Find where the given text appears and provide that cell's center as (X, Y) coordinate. 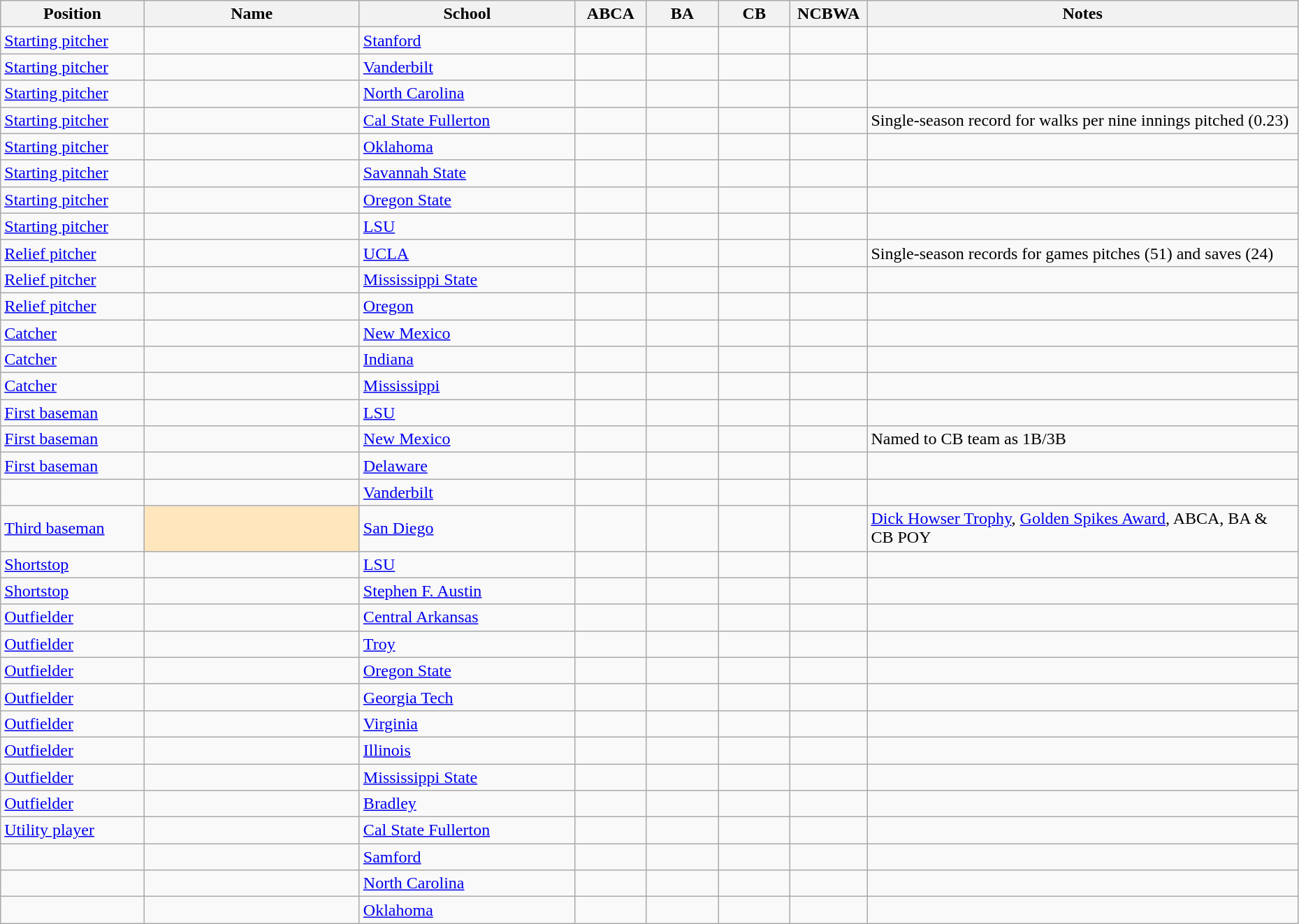
UCLA (467, 253)
Mississippi (467, 386)
Dick Howser Trophy, Golden Spikes Award, ABCA, BA & CB POY (1082, 528)
Name (252, 14)
CB (755, 14)
Third baseman (73, 528)
Notes (1082, 14)
Georgia Tech (467, 697)
Utility player (73, 830)
Position (73, 14)
Savannah State (467, 173)
Troy (467, 644)
Indiana (467, 360)
NCBWA (829, 14)
San Diego (467, 528)
Named to CB team as 1B/3B (1082, 439)
Single-season record for walks per nine innings pitched (0.23) (1082, 120)
ABCA (611, 14)
School (467, 14)
Stephen F. Austin (467, 591)
Samford (467, 857)
Central Arkansas (467, 617)
Single-season records for games pitches (51) and saves (24) (1082, 253)
Oregon (467, 306)
BA (682, 14)
Stanford (467, 41)
Bradley (467, 804)
Illinois (467, 750)
Virginia (467, 724)
Delaware (467, 466)
